Determine the [X, Y] coordinate at the center of the cell enclosing the given text.  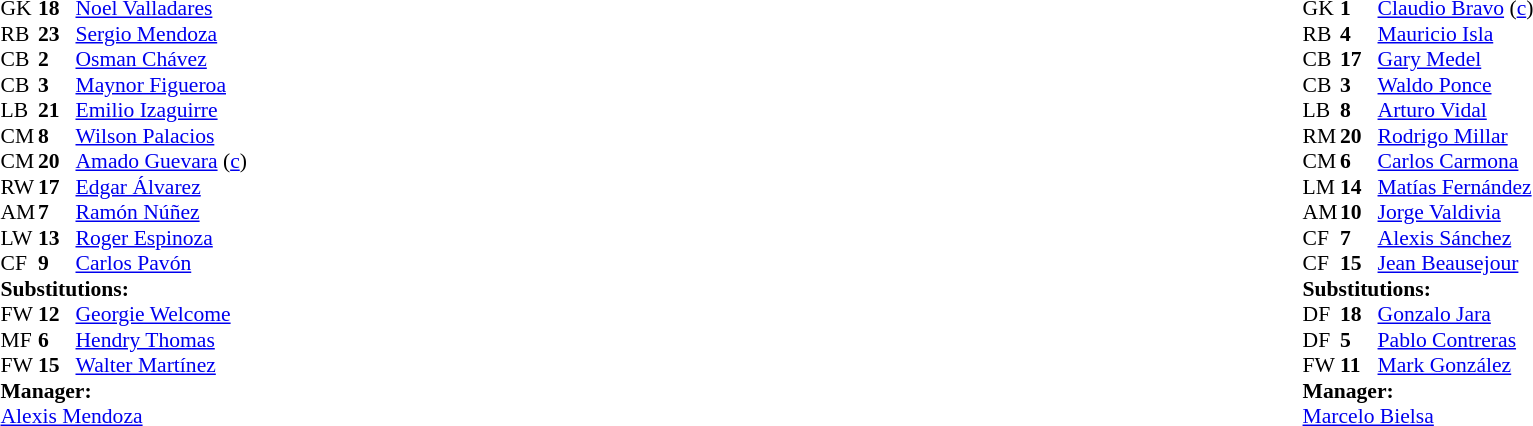
13 [57, 238]
RM [1322, 136]
Sergio Mendoza [162, 34]
Hendry Thomas [162, 340]
Emilio Izaguirre [162, 111]
Manager: [123, 391]
4 [1359, 34]
21 [57, 111]
5 [1359, 340]
18 [1359, 315]
23 [57, 34]
Maynor Figueroa [162, 85]
MF [19, 340]
9 [57, 263]
Edgar Álvarez [162, 187]
LW [19, 238]
11 [1359, 365]
RW [19, 187]
Carlos Pavón [162, 263]
12 [57, 315]
Substitutions: [123, 289]
Ramón Núñez [162, 213]
Georgie Welcome [162, 315]
Walter Martínez [162, 365]
14 [1359, 187]
Wilson Palacios [162, 136]
Amado Guevara (c) [162, 161]
10 [1359, 213]
LM [1322, 187]
2 [57, 59]
Roger Espinoza [162, 238]
Osman Chávez [162, 59]
